Locate the cell with the specified text and output its [x, y] center coordinate. 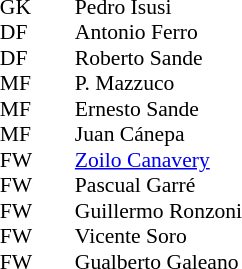
Guillermo Ronzoni [158, 211]
Ernesto Sande [158, 109]
Pascual Garré [158, 185]
Roberto Sande [158, 58]
P. Mazzuco [158, 83]
Vicente Soro [158, 237]
Juan Cánepa [158, 135]
Zoilo Canavery [158, 160]
Antonio Ferro [158, 33]
